Extract the (x, y) coordinate from the center of the cell holding the provided text.  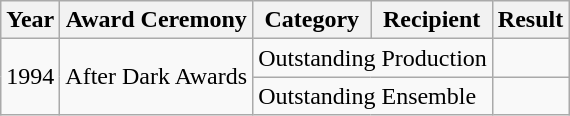
Year (30, 20)
1994 (30, 77)
Outstanding Production (373, 58)
Category (312, 20)
Outstanding Ensemble (373, 96)
Award Ceremony (156, 20)
Result (530, 20)
After Dark Awards (156, 77)
Recipient (432, 20)
